For the text-containing cell, return its midpoint in [x, y] coordinate format. 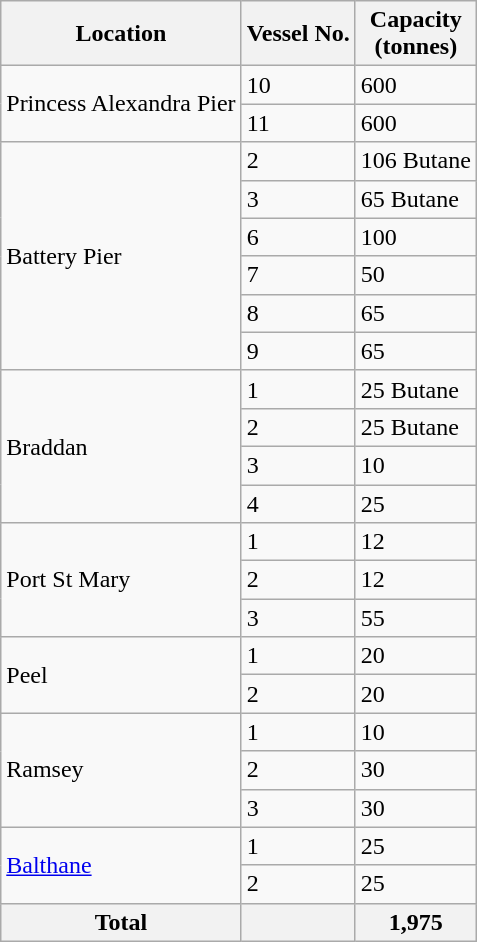
Princess Alexandra Pier [121, 104]
Location [121, 34]
Capacity(tonnes) [416, 34]
Total [121, 922]
9 [298, 351]
55 [416, 618]
Braddan [121, 446]
7 [298, 275]
100 [416, 237]
11 [298, 123]
Battery Pier [121, 256]
Ramsey [121, 770]
106 Butane [416, 161]
Balthane [121, 865]
50 [416, 275]
65 Butane [416, 199]
1,975 [416, 922]
8 [298, 313]
Peel [121, 675]
4 [298, 503]
Port St Mary [121, 580]
Vessel No. [298, 34]
6 [298, 237]
